Search for the cell housing the specified text and yield its [X, Y] center coordinate. 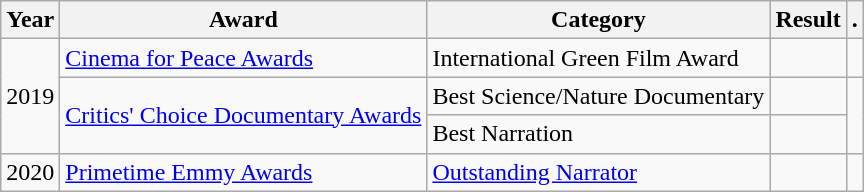
2019 [30, 96]
2020 [30, 172]
Year [30, 20]
Cinema for Peace Awards [244, 58]
. [854, 20]
Primetime Emmy Awards [244, 172]
Award [244, 20]
Critics' Choice Documentary Awards [244, 115]
Result [808, 20]
Best Narration [598, 134]
International Green Film Award [598, 58]
Outstanding Narrator [598, 172]
Category [598, 20]
Best Science/Nature Documentary [598, 96]
